Provide the [x, y] coordinate of the cell's center where the given text is located.  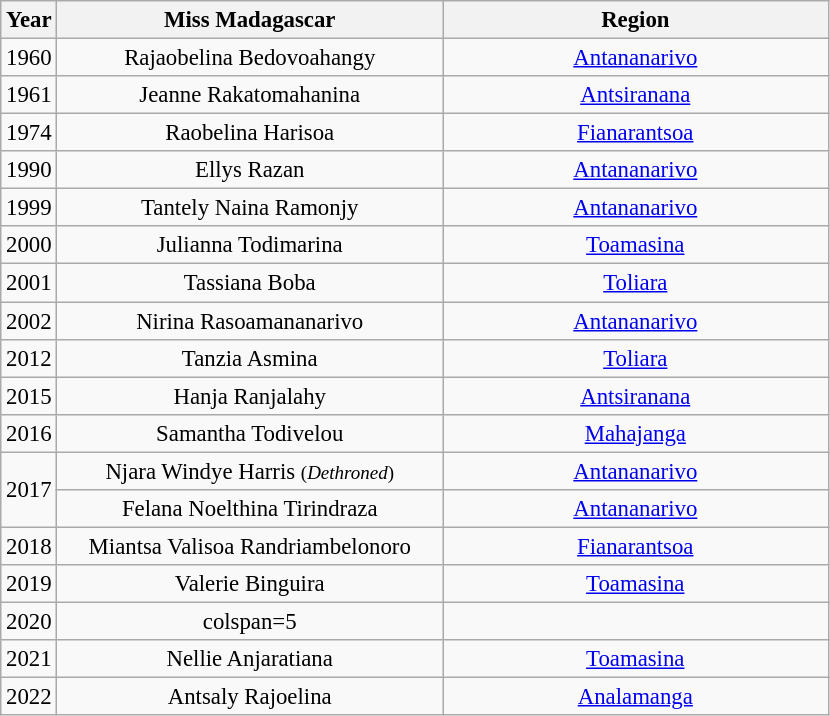
Raobelina Harisoa [250, 133]
Julianna Todimarina [250, 245]
Region [635, 20]
Tassiana Boba [250, 283]
Ellys Razan [250, 170]
1961 [29, 95]
2018 [29, 546]
2016 [29, 433]
2022 [29, 697]
Rajaobelina Bedovoahangy [250, 58]
Antsaly Rajoelina [250, 697]
2017 [29, 490]
2015 [29, 396]
Hanja Ranjalahy [250, 396]
Jeanne Rakatomahanina [250, 95]
2001 [29, 283]
Felana Noelthina Tirindraza [250, 509]
Miss Madagascar [250, 20]
1960 [29, 58]
Tanzia Asmina [250, 358]
colspan=5 [250, 621]
1974 [29, 133]
2000 [29, 245]
1999 [29, 208]
Samantha Todivelou [250, 433]
Nirina Rasoamananarivo [250, 321]
Miantsa Valisoa Randriambelonoro [250, 546]
Valerie Binguira [250, 584]
Analamanga [635, 697]
Nellie Anjaratiana [250, 659]
2021 [29, 659]
Njara Windye Harris (Dethroned) [250, 471]
Tantely Naina Ramonjy [250, 208]
2012 [29, 358]
Year [29, 20]
2019 [29, 584]
1990 [29, 170]
Mahajanga [635, 433]
2002 [29, 321]
2020 [29, 621]
